Extract the [x, y] coordinate from the center of the cell holding the provided text.  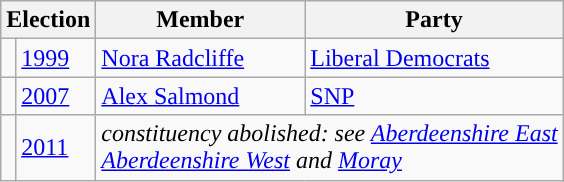
Election [48, 20]
2011 [56, 148]
Nora Radcliffe [200, 58]
Member [200, 20]
2007 [56, 96]
Party [434, 20]
Liberal Democrats [434, 58]
SNP [434, 96]
1999 [56, 58]
constituency abolished: see Aberdeenshire EastAberdeenshire West and Moray [330, 148]
Alex Salmond [200, 96]
